Determine the (x, y) coordinate at the center of the cell enclosing the given text.  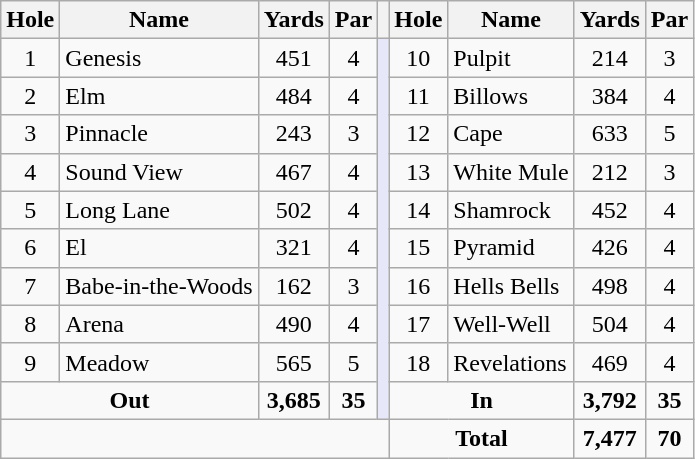
6 (30, 248)
Total (482, 438)
504 (610, 324)
469 (610, 362)
16 (418, 286)
3,685 (294, 400)
Long Lane (159, 210)
384 (610, 96)
7 (30, 286)
451 (294, 58)
565 (294, 362)
321 (294, 248)
Revelations (511, 362)
White Mule (511, 172)
12 (418, 134)
214 (610, 58)
633 (610, 134)
Pulpit (511, 58)
8 (30, 324)
Shamrock (511, 210)
El (159, 248)
Genesis (159, 58)
212 (610, 172)
70 (669, 438)
Hells Bells (511, 286)
452 (610, 210)
17 (418, 324)
15 (418, 248)
2 (30, 96)
13 (418, 172)
Cape (511, 134)
Elm (159, 96)
Meadow (159, 362)
Pinnacle (159, 134)
Babe-in-the-Woods (159, 286)
484 (294, 96)
490 (294, 324)
498 (610, 286)
243 (294, 134)
3,792 (610, 400)
In (482, 400)
14 (418, 210)
7,477 (610, 438)
502 (294, 210)
10 (418, 58)
Billows (511, 96)
Sound View (159, 172)
Pyramid (511, 248)
1 (30, 58)
162 (294, 286)
467 (294, 172)
Out (130, 400)
Arena (159, 324)
426 (610, 248)
11 (418, 96)
9 (30, 362)
18 (418, 362)
Well-Well (511, 324)
